Capture the cell that displays the provided text and extract its (x, y) central coordinate. 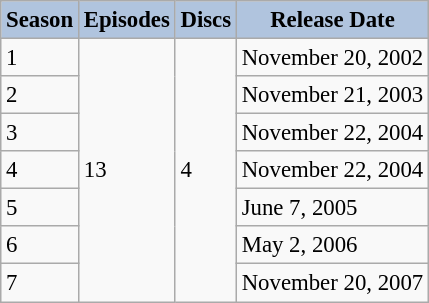
November 20, 2007 (332, 283)
June 7, 2005 (332, 208)
Episodes (126, 20)
7 (40, 283)
May 2, 2006 (332, 245)
Season (40, 20)
1 (40, 58)
13 (126, 170)
November 21, 2003 (332, 95)
6 (40, 245)
3 (40, 133)
5 (40, 208)
2 (40, 95)
Release Date (332, 20)
November 20, 2002 (332, 58)
Discs (206, 20)
